Determine the (x, y) coordinate at the center of the cell enclosing the given text.  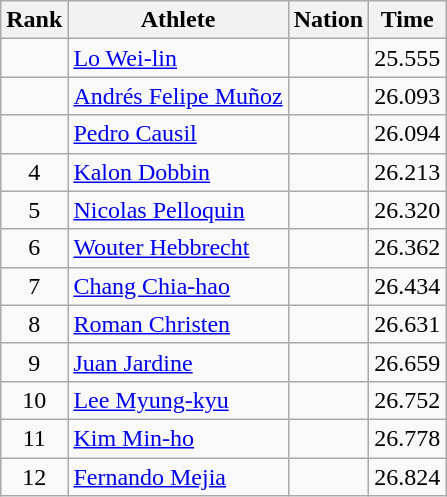
Wouter Hebbrecht (178, 248)
Andrés Felipe Muñoz (178, 96)
Lo Wei-lin (178, 58)
8 (34, 324)
26.213 (408, 172)
Kalon Dobbin (178, 172)
Lee Myung-kyu (178, 400)
Nicolas Pelloquin (178, 210)
Pedro Causil (178, 134)
Athlete (178, 20)
Chang Chia-hao (178, 286)
10 (34, 400)
Kim Min-ho (178, 438)
Nation (328, 20)
Time (408, 20)
4 (34, 172)
Rank (34, 20)
6 (34, 248)
26.752 (408, 400)
Juan Jardine (178, 362)
9 (34, 362)
26.824 (408, 477)
7 (34, 286)
26.094 (408, 134)
12 (34, 477)
26.631 (408, 324)
11 (34, 438)
Fernando Mejia (178, 477)
26.320 (408, 210)
5 (34, 210)
26.778 (408, 438)
26.362 (408, 248)
26.434 (408, 286)
26.659 (408, 362)
26.093 (408, 96)
25.555 (408, 58)
Roman Christen (178, 324)
